Extract the (X, Y) coordinate from the center of the cell holding the provided text.  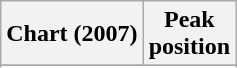
Peakposition (189, 34)
Chart (2007) (72, 34)
